Return [X, Y] of the center of cell containing provided text 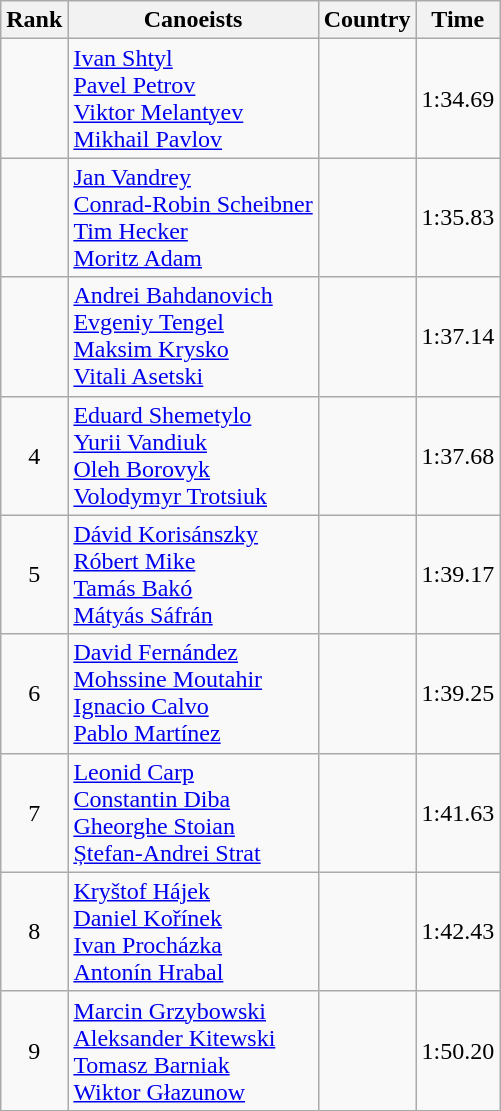
Rank [34, 20]
1:42.43 [458, 932]
Country [367, 20]
1:41.63 [458, 812]
David FernándezMohssine MoutahirIgnacio CalvoPablo Martínez [193, 694]
Marcin GrzybowskiAleksander KitewskiTomasz BarniakWiktor Głazunow [193, 1050]
6 [34, 694]
Canoeists [193, 20]
1:37.14 [458, 336]
4 [34, 456]
Leonid CarpConstantin DibaGheorghe StoianȘtefan-Andrei Strat [193, 812]
Kryštof HájekDaniel KořínekIvan ProcházkaAntonín Hrabal [193, 932]
9 [34, 1050]
1:35.83 [458, 218]
Time [458, 20]
1:39.25 [458, 694]
7 [34, 812]
1:50.20 [458, 1050]
1:37.68 [458, 456]
Eduard ShemetyloYurii VandiukOleh BorovykVolodymyr Trotsiuk [193, 456]
Dávid KorisánszkyRóbert MikeTamás BakóMátyás Sáfrán [193, 574]
1:34.69 [458, 98]
Jan VandreyConrad-Robin ScheibnerTim HeckerMoritz Adam [193, 218]
Ivan ShtylPavel PetrovViktor MelantyevMikhail Pavlov [193, 98]
Andrei BahdanovichEvgeniy TengelMaksim KryskoVitali Asetski [193, 336]
5 [34, 574]
1:39.17 [458, 574]
8 [34, 932]
